Capture the cell that displays the provided text and extract its (x, y) central coordinate. 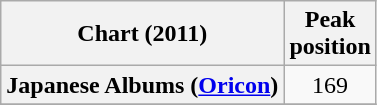
Japanese Albums (Oricon) (142, 85)
169 (330, 85)
Peakposition (330, 34)
Chart (2011) (142, 34)
